Search for the cell housing the specified text and yield its [X, Y] center coordinate. 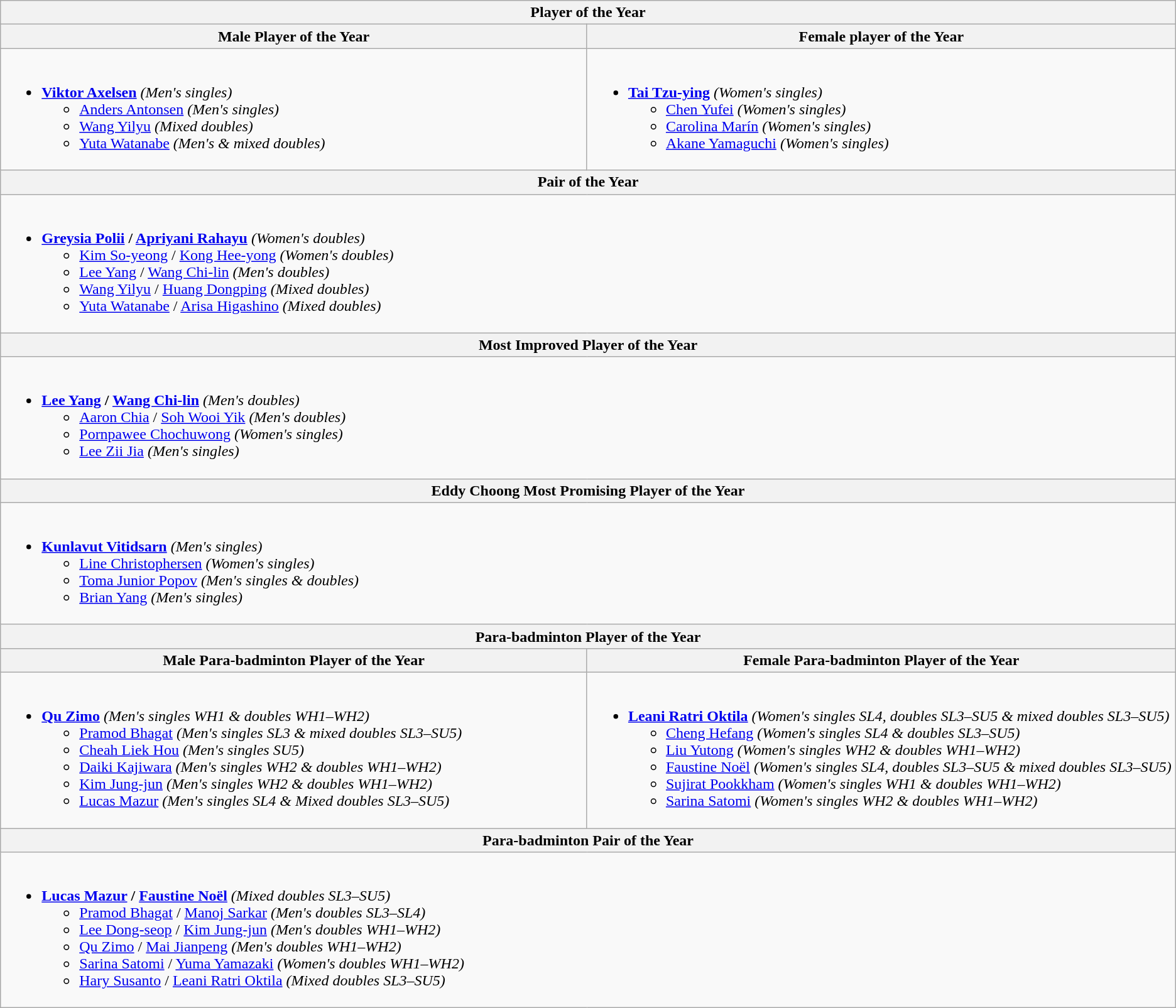
Male Player of the Year [294, 36]
Most Improved Player of the Year [588, 345]
Para-badminton Pair of the Year [588, 840]
Eddy Choong Most Promising Player of the Year [588, 490]
Female Para-badminton Player of the Year [881, 660]
Para-badminton Player of the Year [588, 636]
Male Para-badminton Player of the Year [294, 660]
Female player of the Year [881, 36]
Tai Tzu-ying (Women's singles) Chen Yufei (Women's singles) Carolina Marín (Women's singles) Akane Yamaguchi (Women's singles) [881, 109]
Viktor Axelsen (Men's singles) Anders Antonsen (Men's singles) Wang Yilyu (Mixed doubles) Yuta Watanabe (Men's & mixed doubles) [294, 109]
Kunlavut Vitidsarn (Men's singles) Line Christophersen (Women's singles) Toma Junior Popov (Men's singles & doubles) Brian Yang (Men's singles) [588, 563]
Player of the Year [588, 13]
Pair of the Year [588, 182]
Lee Yang / Wang Chi-lin (Men's doubles) Aaron Chia / Soh Wooi Yik (Men's doubles) Pornpawee Chochuwong (Women's singles) Lee Zii Jia (Men's singles) [588, 418]
